Return the [X, Y] coordinate for the center point of the cell that contains the specified text.  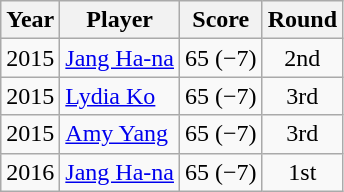
Year [30, 20]
Round [302, 20]
Amy Yang [120, 134]
Lydia Ko [120, 96]
1st [302, 172]
2016 [30, 172]
2nd [302, 58]
Score [222, 20]
Player [120, 20]
